Provide the (x, y) coordinate of the cell's center where the given text is located.  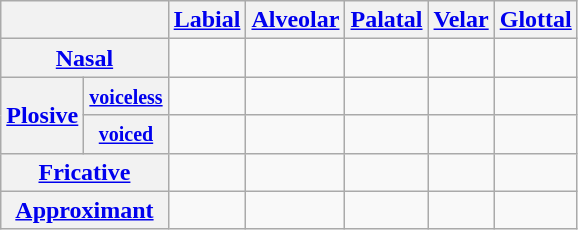
voiced (126, 134)
Palatal (386, 20)
Nasal (84, 58)
Glottal (536, 20)
Alveolar (296, 20)
Approximant (84, 210)
Fricative (84, 172)
Labial (207, 20)
voiceless (126, 96)
Plosive (42, 115)
Velar (461, 20)
